Return [x, y] of the center of cell containing provided text 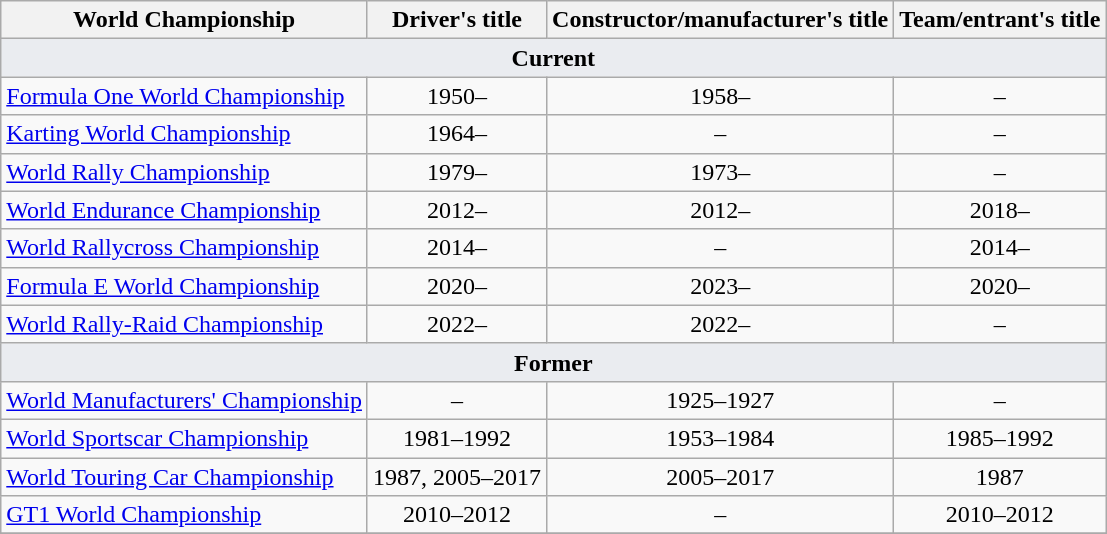
Formula One World Championship [184, 96]
Formula E World Championship [184, 286]
World Endurance Championship [184, 210]
2023– [720, 286]
1950– [456, 96]
1953–1984 [720, 438]
1979– [456, 172]
Constructor/manufacturer's title [720, 20]
1985–1992 [1000, 438]
Current [554, 58]
1964– [456, 134]
Karting World Championship [184, 134]
World Manufacturers' Championship [184, 400]
World Championship [184, 20]
World Sportscar Championship [184, 438]
1981–1992 [456, 438]
2018– [1000, 210]
1973– [720, 172]
1987, 2005–2017 [456, 477]
1958– [720, 96]
Driver's title [456, 20]
World Touring Car Championship [184, 477]
World Rally-Raid Championship [184, 324]
2005–2017 [720, 477]
Former [554, 362]
Team/entrant's title [1000, 20]
1987 [1000, 477]
World Rally Championship [184, 172]
World Rallycross Championship [184, 248]
GT1 World Championship [184, 515]
1925–1927 [720, 400]
